Output the (X, Y) coordinate of the center of the cell containing the given text.  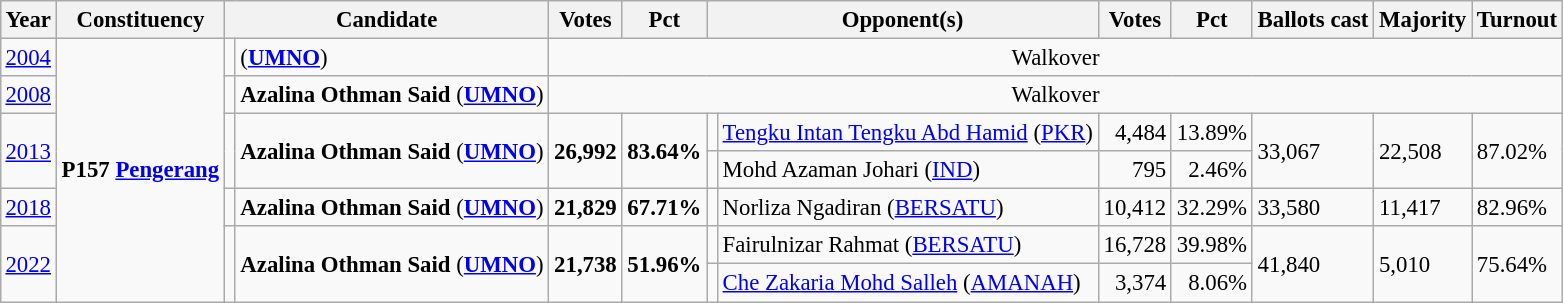
11,417 (1423, 208)
22,508 (1423, 152)
3,374 (1134, 283)
41,840 (1312, 264)
10,412 (1134, 208)
75.64% (1518, 264)
82.96% (1518, 208)
8.06% (1212, 283)
13.89% (1212, 133)
Opponent(s) (903, 20)
67.71% (664, 208)
Tengku Intan Tengku Abd Hamid (PKR) (908, 133)
2004 (28, 57)
Mohd Azaman Johari (IND) (908, 170)
Che Zakaria Mohd Salleh (AMANAH) (908, 283)
795 (1134, 170)
2013 (28, 152)
5,010 (1423, 264)
(UMNO) (392, 57)
Ballots cast (1312, 20)
21,829 (586, 208)
26,992 (586, 152)
2018 (28, 208)
Year (28, 20)
2008 (28, 95)
87.02% (1518, 152)
2022 (28, 264)
21,738 (586, 264)
Fairulnizar Rahmat (BERSATU) (908, 245)
33,067 (1312, 152)
33,580 (1312, 208)
2.46% (1212, 170)
32.29% (1212, 208)
39.98% (1212, 245)
Turnout (1518, 20)
51.96% (664, 264)
P157 Pengerang (140, 170)
4,484 (1134, 133)
Norliza Ngadiran (BERSATU) (908, 208)
16,728 (1134, 245)
Candidate (386, 20)
Constituency (140, 20)
83.64% (664, 152)
Majority (1423, 20)
